Scan for the cell matching the given text and deliver its [X, Y] coordinate at center. 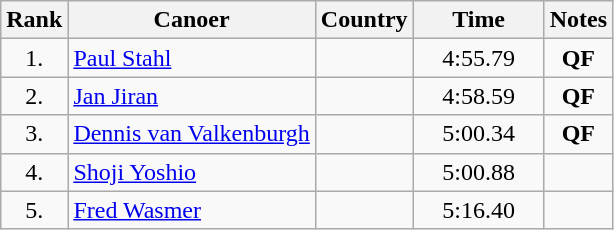
2. [34, 96]
Time [478, 20]
Fred Wasmer [192, 210]
Paul Stahl [192, 58]
Country [364, 20]
Notes [578, 20]
5:00.88 [478, 172]
4. [34, 172]
5. [34, 210]
5:16.40 [478, 210]
5:00.34 [478, 134]
Rank [34, 20]
Canoer [192, 20]
Dennis van Valkenburgh [192, 134]
4:55.79 [478, 58]
Shoji Yoshio [192, 172]
1. [34, 58]
4:58.59 [478, 96]
3. [34, 134]
Jan Jiran [192, 96]
